Identify which cell holds the provided text, then report its [x, y] central coordinate. 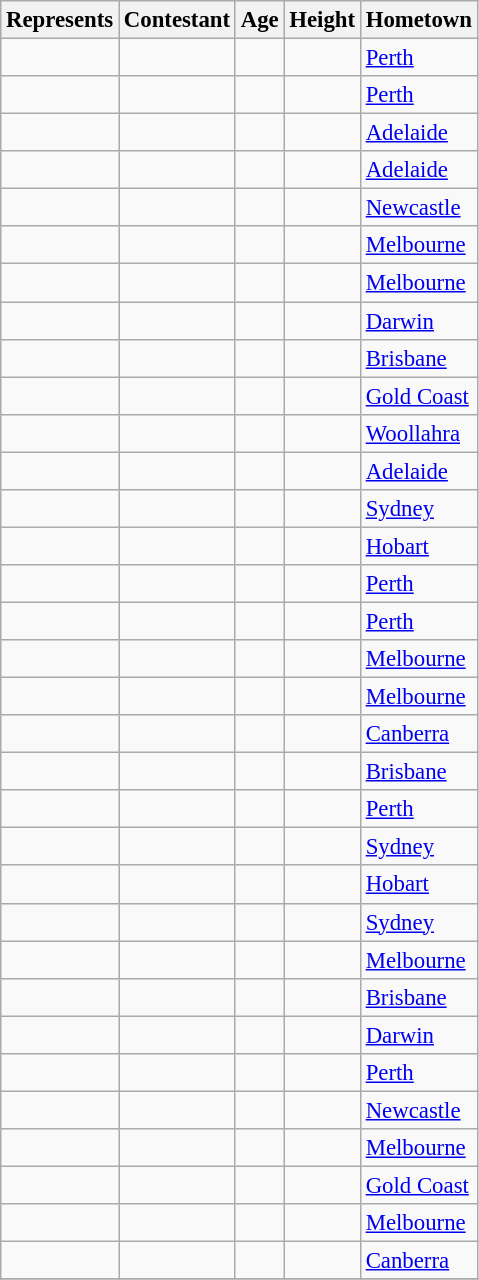
Age [260, 20]
Height [322, 20]
Woollahra [418, 433]
Contestant [176, 20]
Represents [60, 20]
Hometown [418, 20]
